Pinpoint the cell where the given text exists, returning its [x, y] midpoint coordinate. 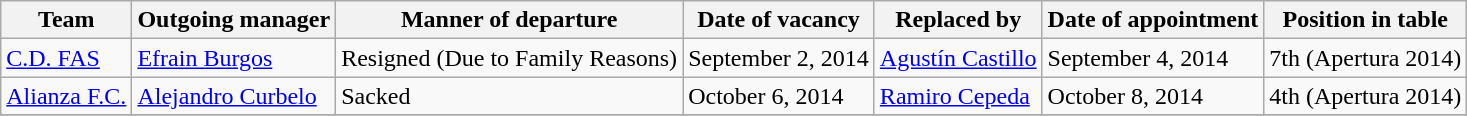
Alianza F.C. [66, 96]
Replaced by [958, 20]
Ramiro Cepeda [958, 96]
C.D. FAS [66, 58]
October 6, 2014 [779, 96]
Outgoing manager [234, 20]
Sacked [510, 96]
Resigned (Due to Family Reasons) [510, 58]
7th (Apertura 2014) [1366, 58]
September 2, 2014 [779, 58]
Position in table [1366, 20]
Date of appointment [1153, 20]
Agustín Castillo [958, 58]
Date of vacancy [779, 20]
Alejandro Curbelo [234, 96]
Manner of departure [510, 20]
4th (Apertura 2014) [1366, 96]
Team [66, 20]
September 4, 2014 [1153, 58]
October 8, 2014 [1153, 96]
Efrain Burgos [234, 58]
